Identify which cell holds the provided text, then report its (x, y) central coordinate. 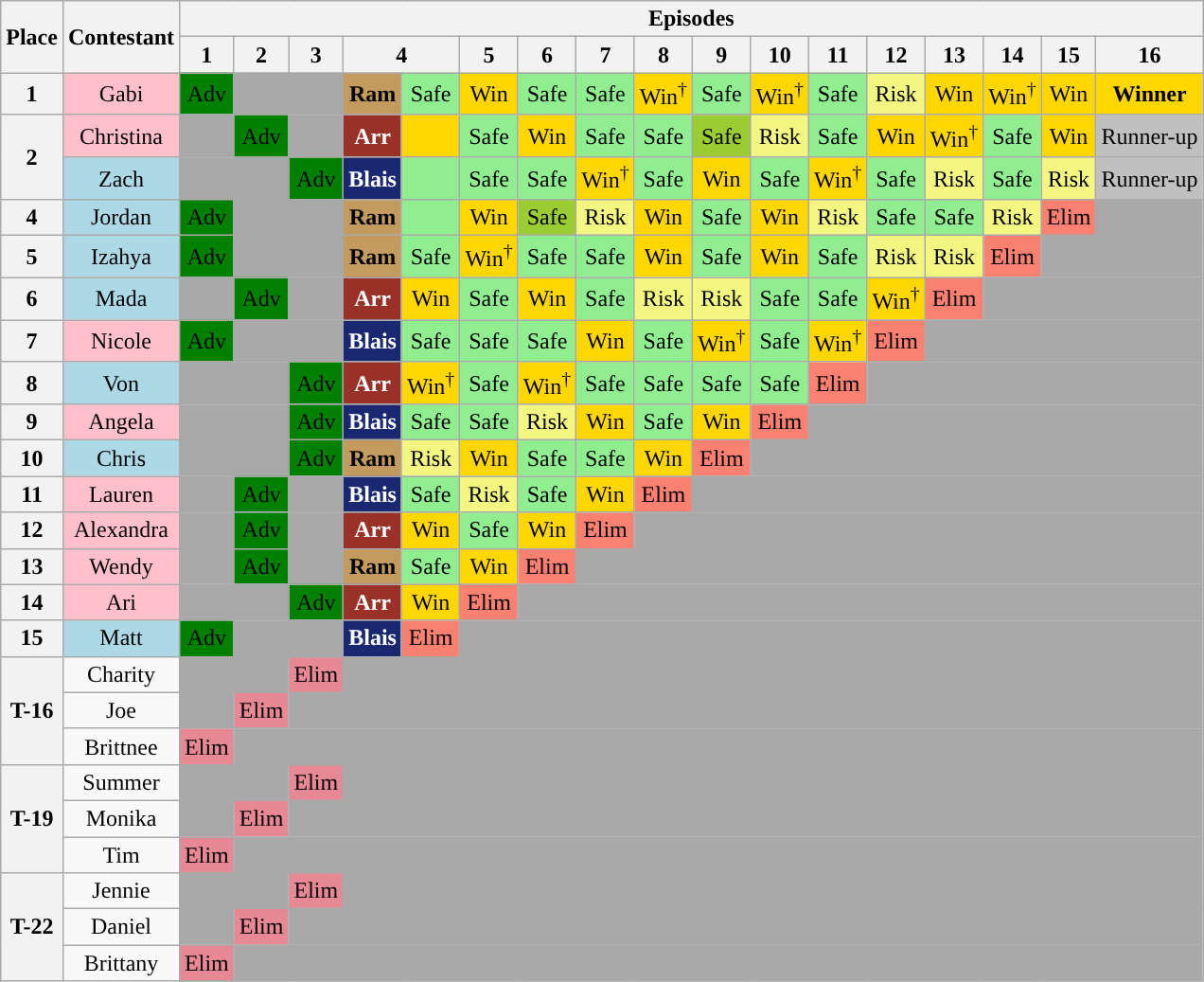
Mada (121, 299)
Alexandra (121, 530)
Angela (121, 422)
Chris (121, 458)
Zach (121, 178)
Contestant (121, 37)
16 (1149, 55)
3 (316, 55)
Gabi (121, 95)
Von (121, 383)
Christina (121, 136)
Matt (121, 638)
Brittnee (121, 746)
Nicole (121, 341)
Monika (121, 819)
Brittany (121, 963)
T-19 (32, 818)
Charity (121, 674)
Tim (121, 855)
Ari (121, 602)
T-16 (32, 710)
T-22 (32, 927)
Winner (1149, 95)
Place (32, 37)
Wendy (121, 566)
Summer (121, 782)
Izahya (121, 258)
Episodes (692, 19)
Joe (121, 710)
Jordan (121, 218)
Jennie (121, 891)
Lauren (121, 494)
Daniel (121, 927)
